Search for the cell housing the specified text and yield its [X, Y] center coordinate. 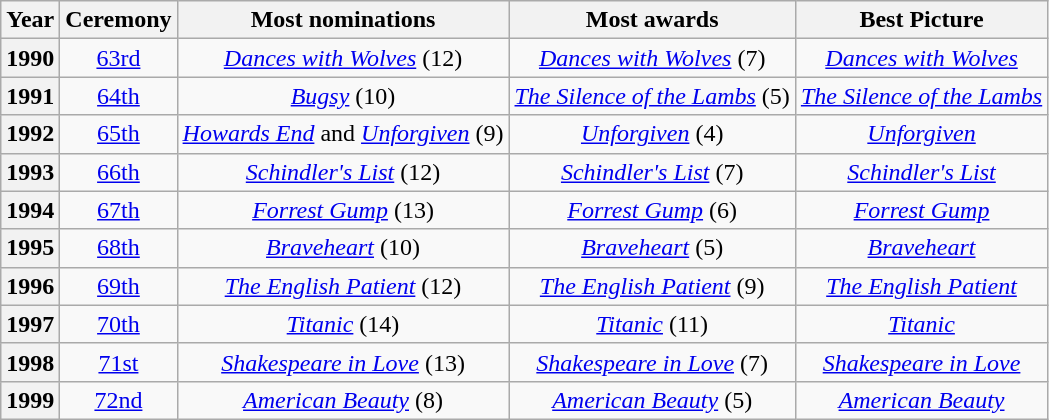
1990 [30, 58]
63rd [118, 58]
Forrest Gump (13) [343, 210]
72nd [118, 400]
The English Patient (9) [652, 286]
Ceremony [118, 20]
1994 [30, 210]
Bugsy (10) [343, 96]
1995 [30, 248]
Schindler's List (7) [652, 172]
1993 [30, 172]
Shakespeare in Love [921, 362]
The English Patient (12) [343, 286]
The English Patient [921, 286]
Braveheart (10) [343, 248]
Most nominations [343, 20]
Forrest Gump (6) [652, 210]
Shakespeare in Love (13) [343, 362]
Howards End and Unforgiven (9) [343, 134]
Unforgiven [921, 134]
69th [118, 286]
The Silence of the Lambs [921, 96]
Titanic (11) [652, 324]
1998 [30, 362]
Best Picture [921, 20]
66th [118, 172]
Schindler's List (12) [343, 172]
American Beauty (5) [652, 400]
67th [118, 210]
Dances with Wolves (12) [343, 58]
American Beauty (8) [343, 400]
Year [30, 20]
Titanic (14) [343, 324]
Titanic [921, 324]
Schindler's List [921, 172]
1991 [30, 96]
Dances with Wolves [921, 58]
Forrest Gump [921, 210]
The Silence of the Lambs (5) [652, 96]
1997 [30, 324]
71st [118, 362]
70th [118, 324]
Dances with Wolves (7) [652, 58]
American Beauty [921, 400]
Unforgiven (4) [652, 134]
1996 [30, 286]
Braveheart (5) [652, 248]
1992 [30, 134]
1999 [30, 400]
65th [118, 134]
68th [118, 248]
64th [118, 96]
Shakespeare in Love (7) [652, 362]
Most awards [652, 20]
Braveheart [921, 248]
